Capture the cell that displays the provided text and extract its (x, y) central coordinate. 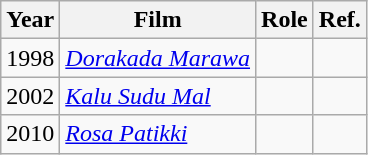
Kalu Sudu Mal (158, 96)
2002 (30, 96)
Role (285, 20)
Ref. (340, 20)
Year (30, 20)
1998 (30, 58)
Rosa Patikki (158, 134)
2010 (30, 134)
Dorakada Marawa (158, 58)
Film (158, 20)
